Capture the cell that displays the provided text and extract its (x, y) central coordinate. 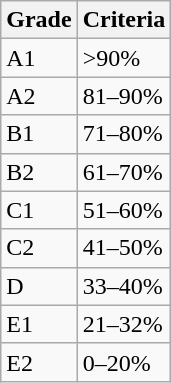
41–50% (124, 248)
0–20% (124, 362)
Grade (39, 20)
C2 (39, 248)
33–40% (124, 286)
21–32% (124, 324)
B2 (39, 172)
Criteria (124, 20)
B1 (39, 134)
E1 (39, 324)
A2 (39, 96)
71–80% (124, 134)
51–60% (124, 210)
81–90% (124, 96)
61–70% (124, 172)
E2 (39, 362)
C1 (39, 210)
D (39, 286)
>90% (124, 58)
A1 (39, 58)
